Determine the (x, y) coordinate at the center of the cell enclosing the given text.  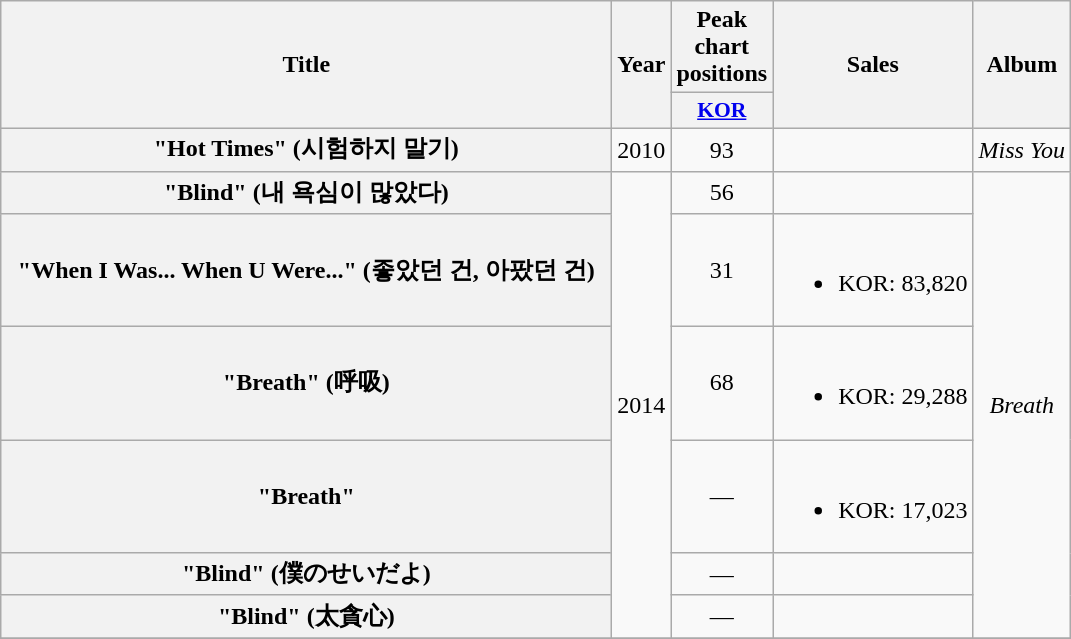
Album (1022, 65)
KOR: 83,820 (873, 270)
"Hot Times" (시험하지 말기) (306, 150)
2014 (642, 404)
Sales (873, 65)
Title (306, 65)
KOR (722, 111)
2010 (642, 150)
Miss You (1022, 150)
KOR: 17,023 (873, 496)
"Blind" (太貪心) (306, 616)
68 (722, 384)
"When I Was... When U Were..." (좋았던 건, 아팠던 건) (306, 270)
"Blind" (僕のせいだよ) (306, 574)
31 (722, 270)
"Breath" (306, 496)
93 (722, 150)
56 (722, 192)
"Breath" (呼吸) (306, 384)
Year (642, 65)
"Blind" (내 욕심이 많았다) (306, 192)
Peak chart positions (722, 47)
KOR: 29,288 (873, 384)
Breath (1022, 404)
